Determine the [X, Y] coordinate at the center of the cell enclosing the given text.  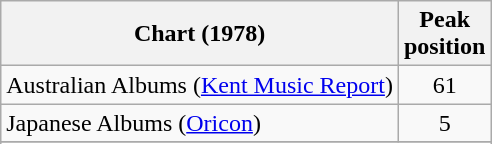
Chart (1978) [200, 34]
5 [444, 123]
61 [444, 85]
Australian Albums (Kent Music Report) [200, 85]
Peakposition [444, 34]
Japanese Albums (Oricon) [200, 123]
